Return the (X, Y) coordinate for the center point of the cell that contains the specified text.  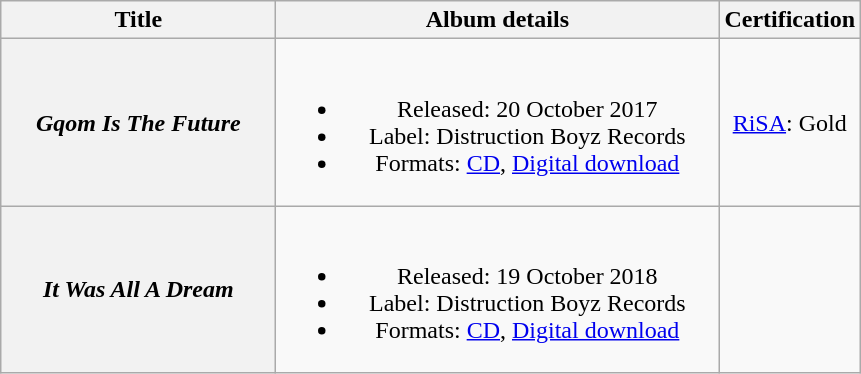
Album details (498, 20)
Released: 19 October 2018Label: Distruction Boyz RecordsFormats: CD, Digital download (498, 290)
Gqom Is The Future (138, 122)
RiSA: Gold (790, 122)
Certification (790, 20)
It Was All A Dream (138, 290)
Title (138, 20)
Released: 20 October 2017Label: Distruction Boyz RecordsFormats: CD, Digital download (498, 122)
